Output the (x, y) coordinate of the center of the cell containing the given text.  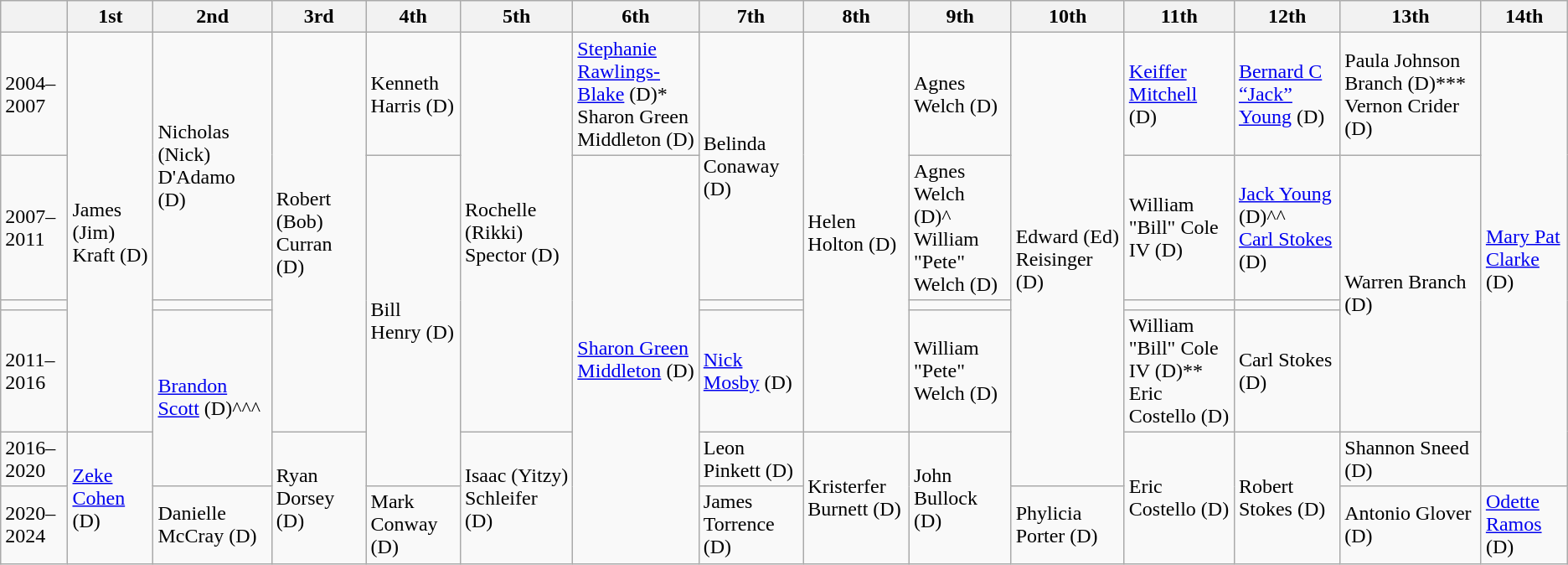
Robert (Bob) Curran (D) (318, 232)
Brandon Scott (D)^^^ (213, 397)
6th (636, 17)
William "Bill" Cole IV (D) (1179, 228)
Rochelle (Rikki) Spector (D) (516, 232)
Edward (Ed) Reisinger (D) (1067, 260)
Danielle McCray (D) (213, 525)
3rd (318, 17)
Ryan Dorsey (D) (318, 498)
William "Bill" Cole IV (D)**Eric Costello (D) (1179, 371)
Bill Henry (D) (413, 320)
13th (1411, 17)
Antonio Glover (D) (1411, 525)
10th (1067, 17)
2011–2016 (34, 371)
Jack Young (D)^^Carl Stokes (D) (1287, 228)
Shannon Sneed (D) (1411, 459)
Bernard C “Jack” Young (D) (1287, 94)
12th (1287, 17)
Kristerfer Burnett (D) (856, 498)
Stephanie Rawlings-Blake (D)*Sharon Green Middleton (D) (636, 94)
Belinda Conaway (D) (750, 166)
Nicholas (Nick) D'Adamo (D) (213, 166)
James (Jim) Kraft (D) (111, 232)
Agnes Welch (D) (960, 94)
Paula Johnson Branch (D)*** Vernon Crider (D) (1411, 94)
Phylicia Porter (D) (1067, 525)
Odette Ramos (D) (1524, 525)
2016–2020 (34, 459)
Zeke Cohen (D) (111, 498)
Mary Pat Clarke (D) (1524, 260)
8th (856, 17)
James Torrence (D) (750, 525)
14th (1524, 17)
2004–2007 (34, 94)
9th (960, 17)
Eric Costello (D) (1179, 498)
Sharon Green Middleton (D) (636, 359)
2007–2011 (34, 228)
Carl Stokes (D) (1287, 371)
Nick Mosby (D) (750, 371)
Robert Stokes (D) (1287, 498)
1st (111, 17)
Warren Branch (D) (1411, 293)
John Bullock (D) (960, 498)
Isaac (Yitzy) Schleifer (D) (516, 498)
Mark Conway (D) (413, 525)
7th (750, 17)
Keiffer Mitchell (D) (1179, 94)
2nd (213, 17)
William "Pete" Welch (D) (960, 371)
Leon Pinkett (D) (750, 459)
Agnes Welch (D)^William "Pete" Welch (D) (960, 228)
2020–2024 (34, 525)
5th (516, 17)
11th (1179, 17)
Helen Holton (D) (856, 232)
Kenneth Harris (D) (413, 94)
4th (413, 17)
